Locate the cell with the specified text and output its [X, Y] center coordinate. 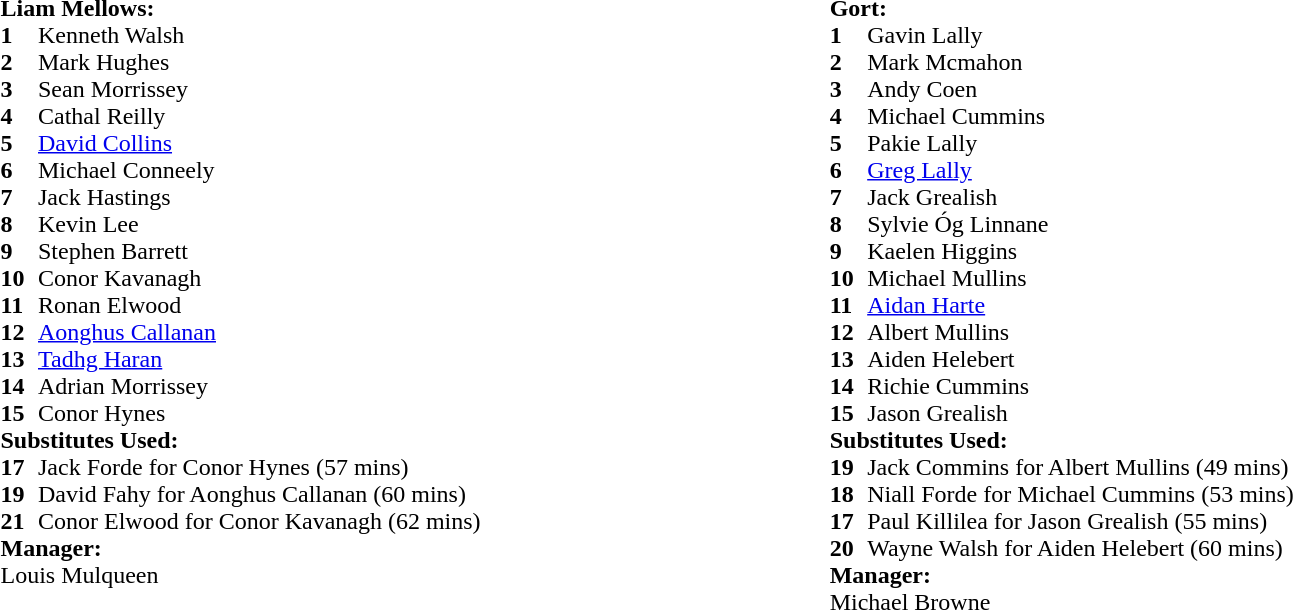
Conor Kavanagh [260, 278]
Conor Hynes [260, 414]
18 [849, 494]
Kenneth Walsh [260, 36]
Jack Hastings [260, 198]
Kevin Lee [260, 224]
Aonghus Callanan [260, 332]
Michael Conneely [260, 170]
Mark Hughes [260, 62]
20 [849, 548]
Conor Elwood for Conor Kavanagh (62 mins) [260, 522]
Substitutes Used: [240, 440]
Tadhg Haran [260, 360]
Cathal Reilly [260, 116]
Adrian Morrissey [260, 386]
21 [19, 522]
Jack Forde for Conor Hynes (57 mins) [260, 468]
David Fahy for Aonghus Callanan (60 mins) [260, 494]
David Collins [260, 144]
Manager: [240, 548]
Stephen Barrett [260, 252]
Sean Morrissey [260, 90]
Louis Mulqueen [240, 576]
Ronan Elwood [260, 306]
